Locate the cell with the specified text and output its [x, y] center coordinate. 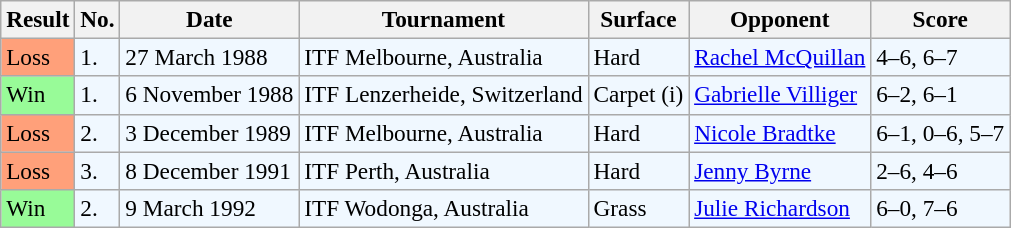
27 March 1988 [210, 57]
ITF Wodonga, Australia [444, 208]
6–1, 0–6, 5–7 [940, 133]
Gabrielle Villiger [780, 95]
Tournament [444, 19]
9 March 1992 [210, 208]
4–6, 6–7 [940, 57]
Rachel McQuillan [780, 57]
6–0, 7–6 [940, 208]
Surface [638, 19]
Carpet (i) [638, 95]
Opponent [780, 19]
Julie Richardson [780, 208]
Date [210, 19]
ITF Perth, Australia [444, 170]
ITF Lenzerheide, Switzerland [444, 95]
Jenny Byrne [780, 170]
6–2, 6–1 [940, 95]
Result [38, 19]
8 December 1991 [210, 170]
Score [940, 19]
Grass [638, 208]
6 November 1988 [210, 95]
3 December 1989 [210, 133]
No. [98, 19]
2–6, 4–6 [940, 170]
Nicole Bradtke [780, 133]
3. [98, 170]
